Extract the (X, Y) coordinate from the center of the cell holding the provided text.  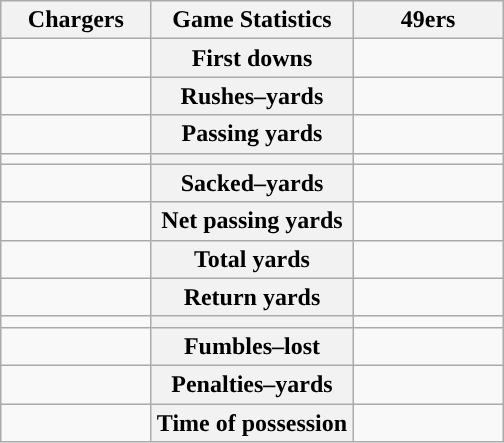
Passing yards (252, 134)
Penalties–yards (252, 384)
Total yards (252, 259)
Sacked–yards (252, 183)
Game Statistics (252, 20)
Net passing yards (252, 221)
Return yards (252, 297)
49ers (428, 20)
Rushes–yards (252, 96)
Chargers (76, 20)
Time of possession (252, 423)
First downs (252, 58)
Fumbles–lost (252, 346)
